Provide the (x, y) coordinate of the cell's center where the given text is located.  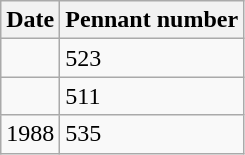
523 (152, 58)
Date (30, 20)
1988 (30, 134)
Pennant number (152, 20)
511 (152, 96)
535 (152, 134)
